Find where the given text appears and provide that cell's center as (X, Y) coordinate. 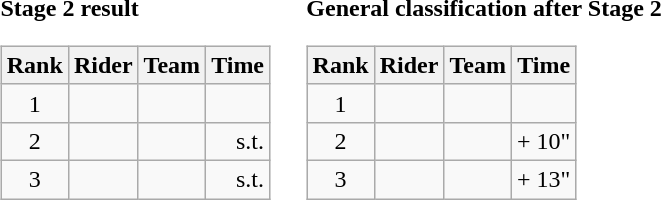
+ 10" (543, 141)
+ 13" (543, 179)
